Search for the cell housing the specified text and yield its (X, Y) center coordinate. 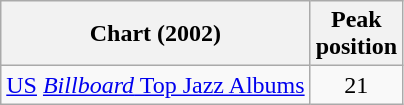
21 (356, 85)
US Billboard Top Jazz Albums (156, 85)
Chart (2002) (156, 34)
Peakposition (356, 34)
